Return the [x, y] coordinate for the center point of the cell that contains the specified text.  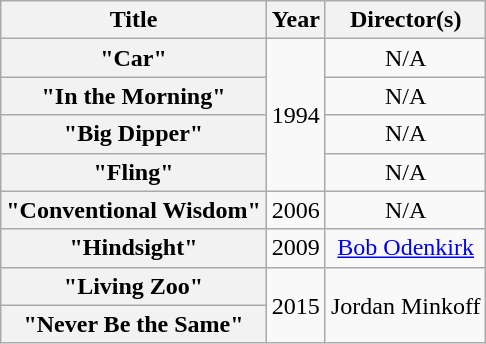
1994 [296, 115]
2009 [296, 248]
"Hindsight" [134, 248]
"Never Be the Same" [134, 324]
Director(s) [406, 20]
2015 [296, 305]
Title [134, 20]
2006 [296, 210]
"Fling" [134, 172]
"Conventional Wisdom" [134, 210]
"Big Dipper" [134, 134]
Bob Odenkirk [406, 248]
Jordan Minkoff [406, 305]
Year [296, 20]
"Living Zoo" [134, 286]
"In the Morning" [134, 96]
"Car" [134, 58]
